Return (x, y) of the center of cell containing provided text 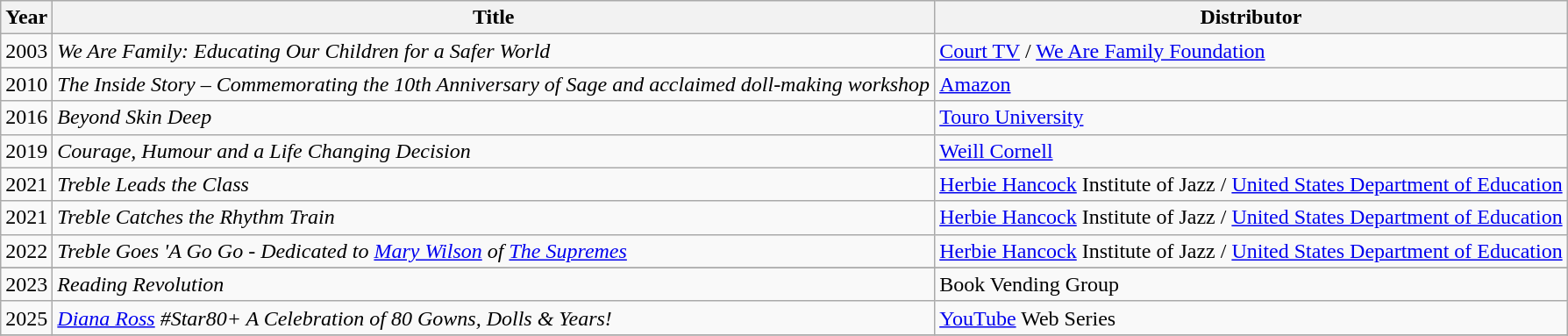
2016 (26, 118)
Reading Revolution (494, 284)
Book Vending Group (1251, 284)
2010 (26, 84)
The Inside Story – Commemorating the 10th Anniversary of Sage and acclaimed doll-making workshop (494, 84)
2023 (26, 284)
Courage, Humour and a Life Changing Decision (494, 151)
Diana Ross #Star80+ A Celebration of 80 Gowns, Dolls & Years! (494, 318)
YouTube Web Series (1251, 318)
Weill Cornell (1251, 151)
We Are Family: Educating Our Children for a Safer World (494, 51)
2025 (26, 318)
Amazon (1251, 84)
2019 (26, 151)
Beyond Skin Deep (494, 118)
Treble Catches the Rhythm Train (494, 218)
Distributor (1251, 18)
Touro University (1251, 118)
Treble Leads the Class (494, 184)
Title (494, 18)
2003 (26, 51)
Year (26, 18)
2022 (26, 251)
Treble Goes 'A Go Go - Dedicated to Mary Wilson of The Supremes (494, 251)
Court TV / We Are Family Foundation (1251, 51)
